Search for the cell housing the specified text and yield its (x, y) center coordinate. 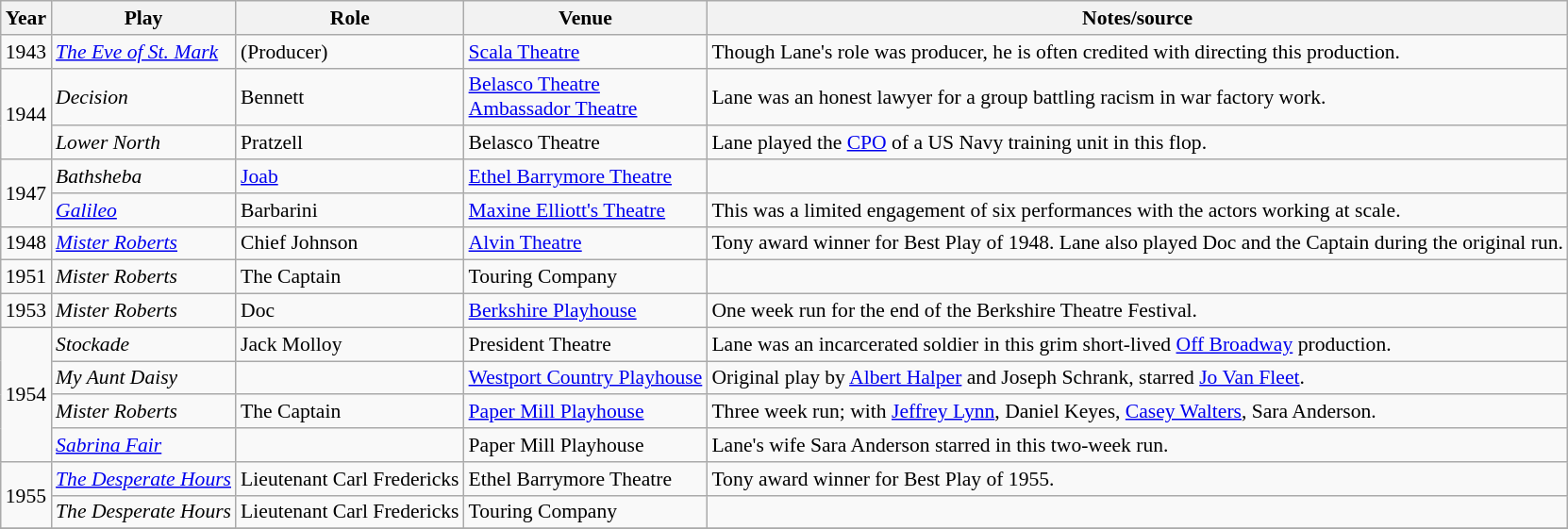
1953 (26, 311)
The Eve of St. Mark (143, 52)
Play (143, 18)
(Producer) (350, 52)
Tony award winner for Best Play of 1948. Lane also played Doc and the Captain during the original run. (1138, 243)
Year (26, 18)
Original play by Albert Halper and Joseph Schrank, starred Jo Van Fleet. (1138, 378)
Lane played the CPO of a US Navy training unit in this flop. (1138, 143)
Scala Theatre (586, 52)
1948 (26, 243)
Jack Molloy (350, 344)
Though Lane's role was producer, he is often credited with directing this production. (1138, 52)
Decision (143, 96)
This was a limited engagement of six performances with the actors working at scale. (1138, 210)
Bathsheba (143, 176)
Sabrina Fair (143, 445)
Stockade (143, 344)
1955 (26, 496)
Three week run; with Jeffrey Lynn, Daniel Keyes, Casey Walters, Sara Anderson. (1138, 412)
Tony award winner for Best Play of 1955. (1138, 479)
Bennett (350, 96)
Doc (350, 311)
Berkshire Playhouse (586, 311)
Role (350, 18)
Lane's wife Sara Anderson starred in this two-week run. (1138, 445)
Galileo (143, 210)
Venue (586, 18)
Joab (350, 176)
One week run for the end of the Berkshire Theatre Festival. (1138, 311)
Chief Johnson (350, 243)
1951 (26, 277)
Belasco Theatre (586, 143)
President Theatre (586, 344)
Pratzell (350, 143)
Notes/source (1138, 18)
1943 (26, 52)
1954 (26, 394)
Barbarini (350, 210)
Westport Country Playhouse (586, 378)
Lane was an honest lawyer for a group battling racism in war factory work. (1138, 96)
Maxine Elliott's Theatre (586, 210)
Lane was an incarcerated soldier in this grim short-lived Off Broadway production. (1138, 344)
1944 (26, 113)
1947 (26, 192)
My Aunt Daisy (143, 378)
Lower North (143, 143)
Belasco TheatreAmbassador Theatre (586, 96)
Alvin Theatre (586, 243)
